Provide the [x, y] coordinate of the cell's center where the given text is located.  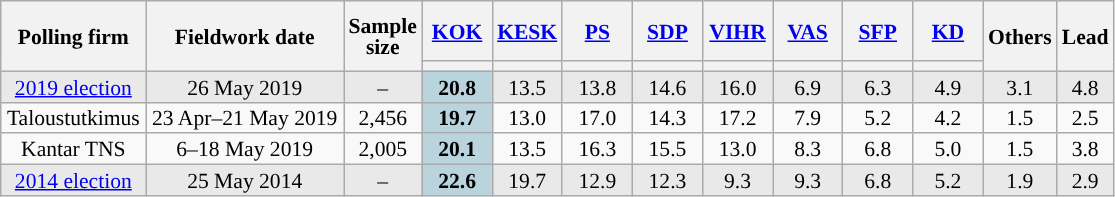
4.9 [948, 86]
14.6 [667, 86]
23 Apr–21 May 2019 [245, 118]
22.6 [457, 180]
SFP [878, 31]
5.0 [948, 150]
17.2 [737, 118]
16.0 [737, 86]
6.9 [808, 86]
6.3 [878, 86]
Lead [1086, 36]
20.1 [457, 150]
1.9 [1020, 180]
KESK [527, 31]
Fieldwork date [245, 36]
7.9 [808, 118]
4.2 [948, 118]
2019 election [74, 86]
15.5 [667, 150]
26 May 2019 [245, 86]
2,456 [383, 118]
3.1 [1020, 86]
17.0 [597, 118]
12.9 [597, 180]
8.3 [808, 150]
VAS [808, 31]
KD [948, 31]
Kantar TNS [74, 150]
KOK [457, 31]
3.8 [1086, 150]
2,005 [383, 150]
PS [597, 31]
VIHR [737, 31]
Samplesize [383, 36]
Others [1020, 36]
16.3 [597, 150]
2.9 [1086, 180]
2.5 [1086, 118]
13.8 [597, 86]
2014 election [74, 180]
14.3 [667, 118]
6–18 May 2019 [245, 150]
SDP [667, 31]
4.8 [1086, 86]
12.3 [667, 180]
20.8 [457, 86]
Taloustutkimus [74, 118]
25 May 2014 [245, 180]
Polling firm [74, 36]
